Scan for the cell matching the given text and deliver its [x, y] coordinate at center. 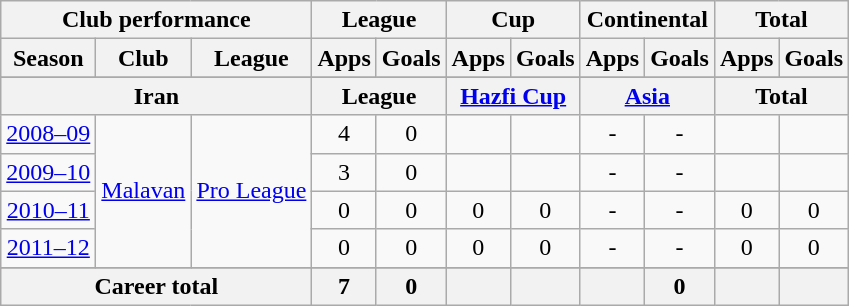
4 [344, 134]
Club performance [156, 20]
Continental [647, 20]
2011–12 [48, 248]
Club [144, 58]
Pro League [252, 191]
Career total [156, 286]
Iran [156, 96]
Hazfi Cup [513, 96]
7 [344, 286]
Malavan [144, 191]
2008–09 [48, 134]
Cup [513, 20]
3 [344, 172]
Season [48, 58]
Asia [647, 96]
2010–11 [48, 210]
2009–10 [48, 172]
